Extract the (X, Y) coordinate from the center of the cell holding the provided text.  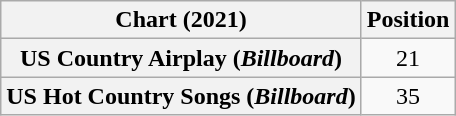
21 (408, 58)
US Hot Country Songs (Billboard) (181, 96)
Chart (2021) (181, 20)
35 (408, 96)
Position (408, 20)
US Country Airplay (Billboard) (181, 58)
